Scan for the cell matching the given text and deliver its [X, Y] coordinate at center. 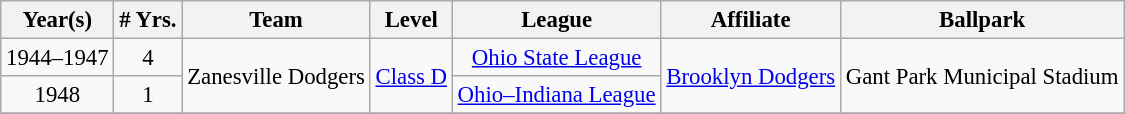
Class D [411, 76]
Level [411, 20]
Team [276, 20]
Ohio State League [556, 58]
# Yrs. [148, 20]
Ohio–Indiana League [556, 95]
4 [148, 58]
1948 [58, 95]
1944–1947 [58, 58]
Brooklyn Dodgers [751, 76]
League [556, 20]
Zanesville Dodgers [276, 76]
1 [148, 95]
Year(s) [58, 20]
Affiliate [751, 20]
Gant Park Municipal Stadium [982, 76]
Ballpark [982, 20]
